Output the (x, y) coordinate of the center of the cell containing the given text.  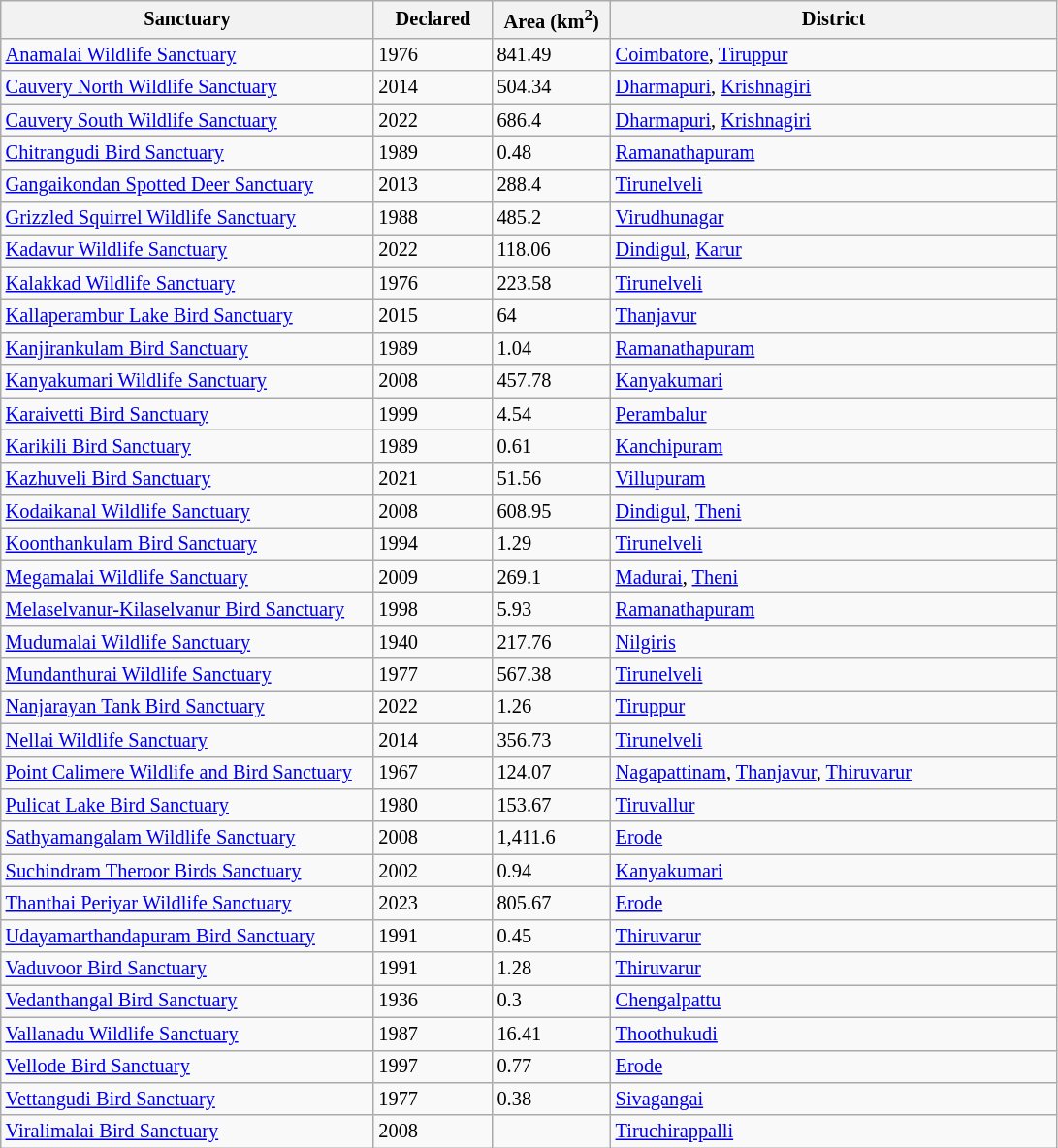
Vellode Bird Sanctuary (188, 1067)
153.67 (552, 805)
1967 (433, 773)
356.73 (552, 740)
1940 (433, 642)
Karaivetti Bird Sanctuary (188, 414)
0.61 (552, 446)
1.04 (552, 348)
Vallanadu Wildlife Sanctuary (188, 1034)
Madurai, Theni (834, 577)
1.28 (552, 969)
0.3 (552, 1001)
0.77 (552, 1067)
504.34 (552, 87)
841.49 (552, 54)
Cauvery North Wildlife Sanctuary (188, 87)
Mudumalai Wildlife Sanctuary (188, 642)
Kanyakumari Wildlife Sanctuary (188, 381)
1994 (433, 544)
Sathyamangalam Wildlife Sanctuary (188, 838)
0.48 (552, 152)
118.06 (552, 250)
567.38 (552, 675)
0.94 (552, 871)
Nellai Wildlife Sanctuary (188, 740)
Kanjirankulam Bird Sanctuary (188, 348)
Thanjavur (834, 316)
Vettangudi Bird Sanctuary (188, 1099)
Kodaikanal Wildlife Sanctuary (188, 511)
Kadavur Wildlife Sanctuary (188, 250)
0.38 (552, 1099)
Point Calimere Wildlife and Bird Sanctuary (188, 773)
Nagapattinam, Thanjavur, Thiruvarur (834, 773)
Vaduvoor Bird Sanctuary (188, 969)
Melaselvanur-Kilaselvanur Bird Sanctuary (188, 609)
Kazhuveli Bird Sanctuary (188, 479)
Viralimalai Bird Sanctuary (188, 1132)
Suchindram Theroor Birds Sanctuary (188, 871)
Dindigul, Karur (834, 250)
288.4 (552, 185)
2015 (433, 316)
1999 (433, 414)
Cauvery South Wildlife Sanctuary (188, 120)
1987 (433, 1034)
Coimbatore, Tiruppur (834, 54)
Pulicat Lake Bird Sanctuary (188, 805)
Villupuram (834, 479)
217.76 (552, 642)
0.45 (552, 936)
Sivagangai (834, 1099)
Nanjarayan Tank Bird Sanctuary (188, 707)
2009 (433, 577)
2021 (433, 479)
Area (km2) (552, 19)
124.07 (552, 773)
Sanctuary (188, 19)
Thoothukudi (834, 1034)
Dindigul, Theni (834, 511)
Koonthankulam Bird Sanctuary (188, 544)
2013 (433, 185)
64 (552, 316)
1,411.6 (552, 838)
2002 (433, 871)
51.56 (552, 479)
Perambalur (834, 414)
223.58 (552, 283)
Kalakkad Wildlife Sanctuary (188, 283)
Vedanthangal Bird Sanctuary (188, 1001)
Kanchipuram (834, 446)
1936 (433, 1001)
Gangaikondan Spotted Deer Sanctuary (188, 185)
1988 (433, 218)
805.67 (552, 903)
Declared (433, 19)
1998 (433, 609)
485.2 (552, 218)
Virudhunagar (834, 218)
1.29 (552, 544)
1980 (433, 805)
Kallaperambur Lake Bird Sanctuary (188, 316)
Udayamarthandapuram Bird Sanctuary (188, 936)
4.54 (552, 414)
Mundanthurai Wildlife Sanctuary (188, 675)
Karikili Bird Sanctuary (188, 446)
2023 (433, 903)
Megamalai Wildlife Sanctuary (188, 577)
Nilgiris (834, 642)
Tiruvallur (834, 805)
457.78 (552, 381)
16.41 (552, 1034)
608.95 (552, 511)
Thanthai Periyar Wildlife Sanctuary (188, 903)
Chitrangudi Bird Sanctuary (188, 152)
Tiruchirappalli (834, 1132)
1997 (433, 1067)
Chengalpattu (834, 1001)
5.93 (552, 609)
District (834, 19)
269.1 (552, 577)
Tiruppur (834, 707)
1.26 (552, 707)
Grizzled Squirrel Wildlife Sanctuary (188, 218)
Anamalai Wildlife Sanctuary (188, 54)
686.4 (552, 120)
